Detect which cell encompasses the target text, then output its (x, y) center coordinate. 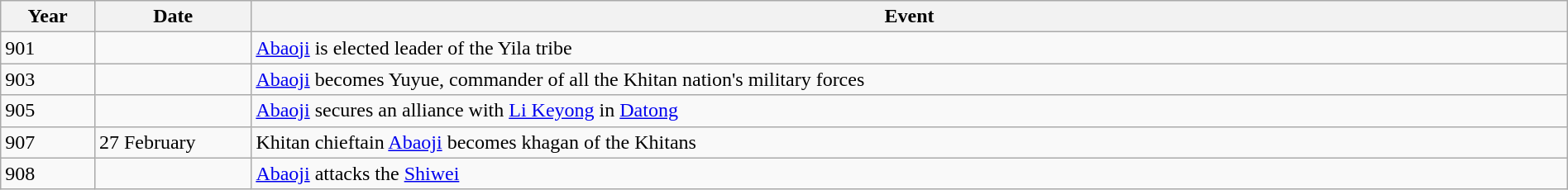
903 (48, 79)
908 (48, 173)
Abaoji becomes Yuyue, commander of all the Khitan nation's military forces (910, 79)
Abaoji secures an alliance with Li Keyong in Datong (910, 111)
Date (172, 17)
27 February (172, 142)
907 (48, 142)
Year (48, 17)
Abaoji is elected leader of the Yila tribe (910, 48)
Khitan chieftain Abaoji becomes khagan of the Khitans (910, 142)
901 (48, 48)
Event (910, 17)
905 (48, 111)
Abaoji attacks the Shiwei (910, 173)
